Extract the [X, Y] coordinate from the center of the cell holding the provided text.  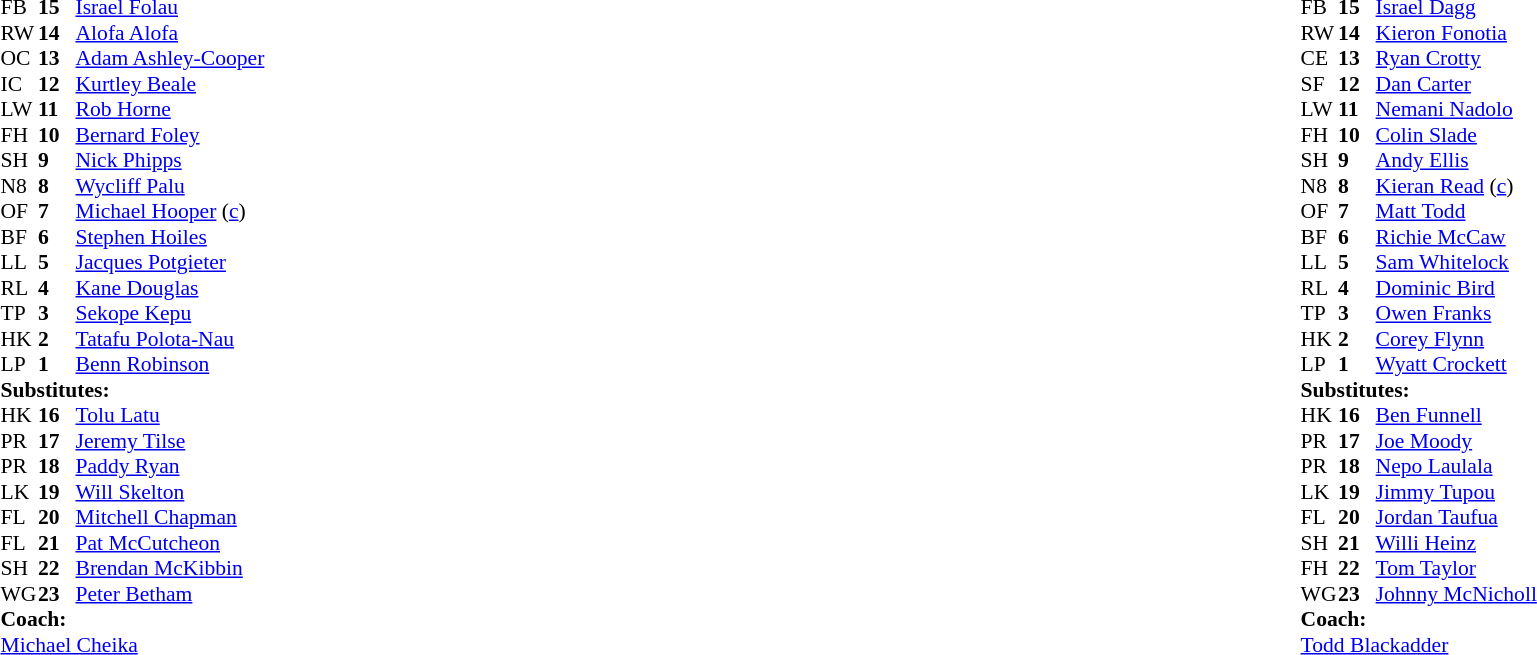
Brendan McKibbin [170, 569]
Jimmy Tupou [1456, 492]
Jacques Potgieter [170, 263]
Colin Slade [1456, 135]
CE [1320, 59]
Andy Ellis [1456, 161]
Stephen Hoiles [170, 237]
Bernard Foley [170, 135]
Tatafu Polota-Nau [170, 339]
Wycliff Palu [170, 186]
Richie McCaw [1456, 237]
Nick Phipps [170, 161]
Nemani Nadolo [1456, 109]
Paddy Ryan [170, 467]
Dan Carter [1456, 84]
Jordan Taufua [1456, 517]
Sam Whitelock [1456, 263]
Matt Todd [1456, 211]
Willi Heinz [1456, 543]
Owen Franks [1456, 313]
Kane Douglas [170, 288]
Kieron Fonotia [1456, 33]
IC [19, 84]
Michael Hooper (c) [170, 211]
Nepo Laulala [1456, 467]
Tolu Latu [170, 415]
Rob Horne [170, 109]
Jeremy Tilse [170, 441]
SF [1320, 84]
Ben Funnell [1456, 415]
Wyatt Crockett [1456, 365]
Benn Robinson [170, 365]
Dominic Bird [1456, 288]
Corey Flynn [1456, 339]
Sekope Kepu [170, 313]
Will Skelton [170, 492]
Tom Taylor [1456, 569]
Kieran Read (c) [1456, 186]
Mitchell Chapman [170, 517]
Ryan Crotty [1456, 59]
Joe Moody [1456, 441]
Adam Ashley-Cooper [170, 59]
Peter Betham [170, 594]
Pat McCutcheon [170, 543]
Johnny McNicholl [1456, 594]
Alofa Alofa [170, 33]
OC [19, 59]
Kurtley Beale [170, 84]
